Locate the cell with the specified text and output its [x, y] center coordinate. 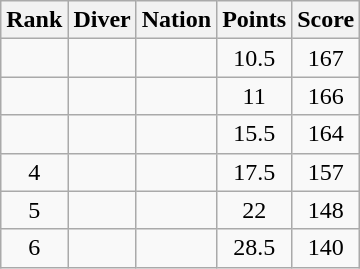
22 [254, 210]
Nation [176, 20]
4 [34, 172]
157 [326, 172]
28.5 [254, 248]
Rank [34, 20]
11 [254, 96]
6 [34, 248]
148 [326, 210]
167 [326, 58]
166 [326, 96]
5 [34, 210]
17.5 [254, 172]
Diver [102, 20]
140 [326, 248]
Points [254, 20]
15.5 [254, 134]
Score [326, 20]
164 [326, 134]
10.5 [254, 58]
